Locate the cell with the specified text and output its (x, y) center coordinate. 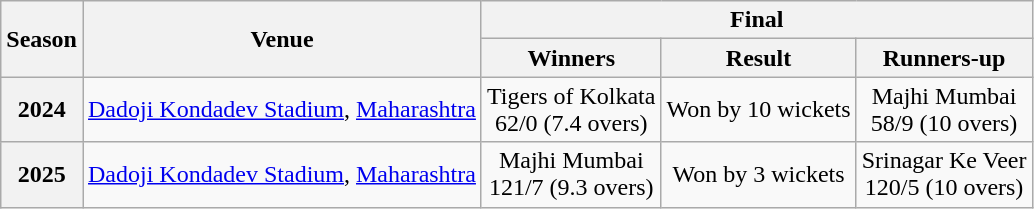
Winners (571, 58)
Runners-up (944, 58)
Majhi Mumbai58/9 (10 overs) (944, 110)
Final (756, 20)
Season (42, 39)
Won by 3 wickets (758, 174)
Majhi Mumbai121/7 (9.3 overs) (571, 174)
Tigers of Kolkata62/0 (7.4 overs) (571, 110)
Result (758, 58)
Venue (282, 39)
2025 (42, 174)
Srinagar Ke Veer120/5 (10 overs) (944, 174)
Won by 10 wickets (758, 110)
2024 (42, 110)
